Search for the cell housing the specified text and yield its [x, y] center coordinate. 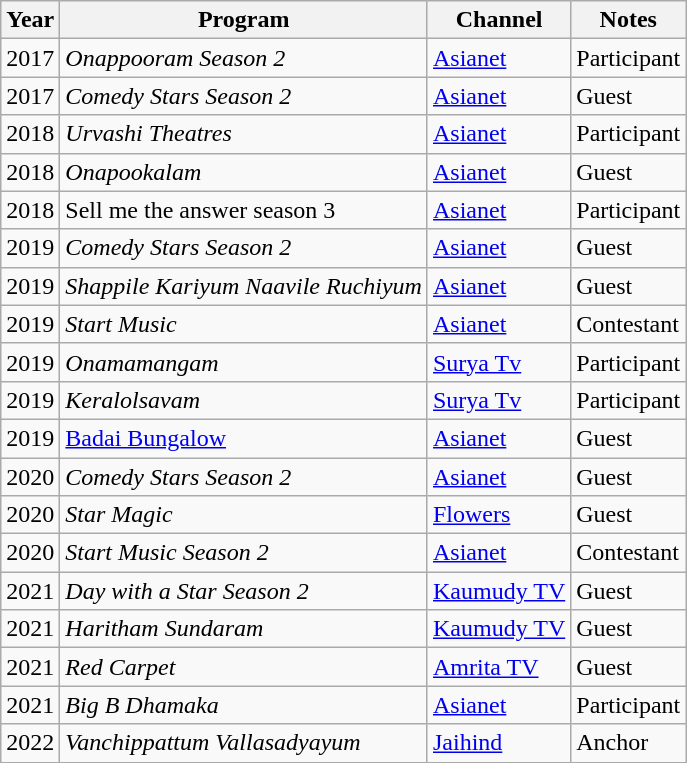
Notes [628, 20]
Red Carpet [244, 667]
Big B Dhamaka [244, 705]
Flowers [498, 515]
Vanchippattum Vallasadyayum [244, 743]
Shappile Kariyum Naavile Ruchiyum [244, 286]
Sell me the answer season 3 [244, 210]
Haritham Sundaram [244, 629]
Start Music Season 2 [244, 553]
Start Music [244, 324]
2022 [30, 743]
Onamamangam [244, 362]
Amrita TV [498, 667]
Program [244, 20]
Onapookalam [244, 172]
Day with a Star Season 2 [244, 591]
Urvashi Theatres [244, 134]
Year [30, 20]
Jaihind [498, 743]
Keralolsavam [244, 400]
Anchor [628, 743]
Badai Bungalow [244, 438]
Channel [498, 20]
Star Magic [244, 515]
Onappooram Season 2 [244, 58]
